Determine the [x, y] coordinate at the center of the cell enclosing the given text.  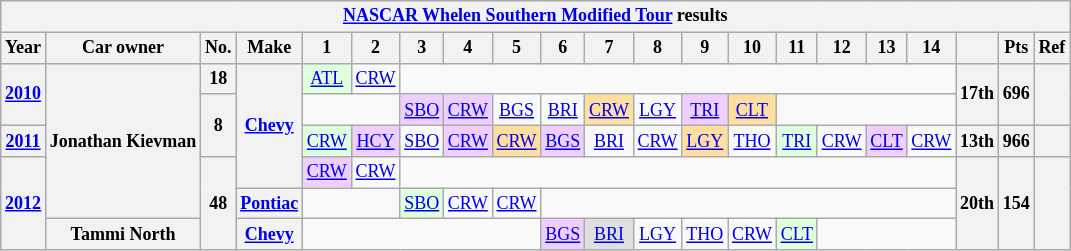
10 [752, 48]
154 [1016, 204]
2 [376, 48]
3 [422, 48]
2011 [24, 140]
966 [1016, 140]
HCY [376, 140]
6 [563, 48]
4 [468, 48]
2010 [24, 94]
17th [978, 94]
Pts [1016, 48]
7 [610, 48]
13 [886, 48]
5 [516, 48]
48 [218, 204]
11 [796, 48]
NASCAR Whelen Southern Modified Tour results [536, 16]
No. [218, 48]
14 [932, 48]
Jonathan Kievman [122, 141]
ATL [326, 78]
20th [978, 204]
Pontiac [270, 204]
Ref [1052, 48]
9 [705, 48]
Year [24, 48]
12 [842, 48]
Make [270, 48]
1 [326, 48]
18 [218, 78]
696 [1016, 94]
Tammi North [122, 234]
2012 [24, 204]
13th [978, 140]
Car owner [122, 48]
